Capture the cell that displays the provided text and extract its (x, y) central coordinate. 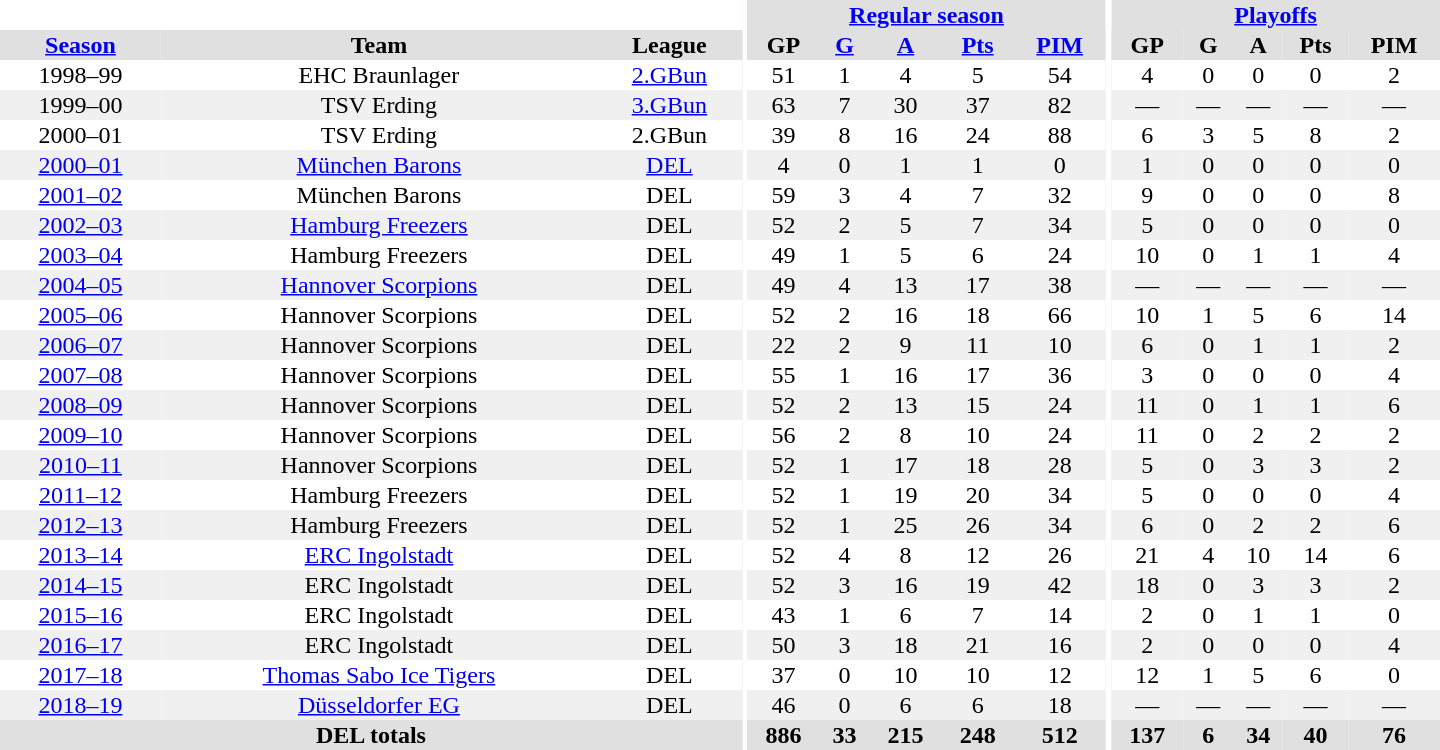
30 (905, 105)
DEL totals (371, 735)
2003–04 (80, 255)
28 (1060, 465)
Regular season (926, 15)
22 (783, 345)
League (670, 45)
2006–07 (80, 345)
EHC Braunlager (379, 75)
38 (1060, 285)
Playoffs (1276, 15)
2010–11 (80, 465)
Season (80, 45)
88 (1060, 135)
63 (783, 105)
42 (1060, 585)
54 (1060, 75)
3.GBun (670, 105)
886 (783, 735)
36 (1060, 375)
2004–05 (80, 285)
43 (783, 615)
39 (783, 135)
Thomas Sabo Ice Tigers (379, 675)
46 (783, 705)
50 (783, 645)
2001–02 (80, 195)
1999–00 (80, 105)
15 (978, 405)
2012–13 (80, 525)
248 (978, 735)
1998–99 (80, 75)
137 (1147, 735)
215 (905, 735)
2013–14 (80, 555)
56 (783, 435)
25 (905, 525)
2007–08 (80, 375)
2014–15 (80, 585)
2002–03 (80, 225)
40 (1316, 735)
2005–06 (80, 315)
2017–18 (80, 675)
20 (978, 495)
2011–12 (80, 495)
512 (1060, 735)
Team (379, 45)
51 (783, 75)
2015–16 (80, 615)
66 (1060, 315)
32 (1060, 195)
2009–10 (80, 435)
59 (783, 195)
76 (1394, 735)
55 (783, 375)
Düsseldorfer EG (379, 705)
2018–19 (80, 705)
2016–17 (80, 645)
2008–09 (80, 405)
33 (845, 735)
82 (1060, 105)
